Return (X, Y) of the center of cell containing provided text 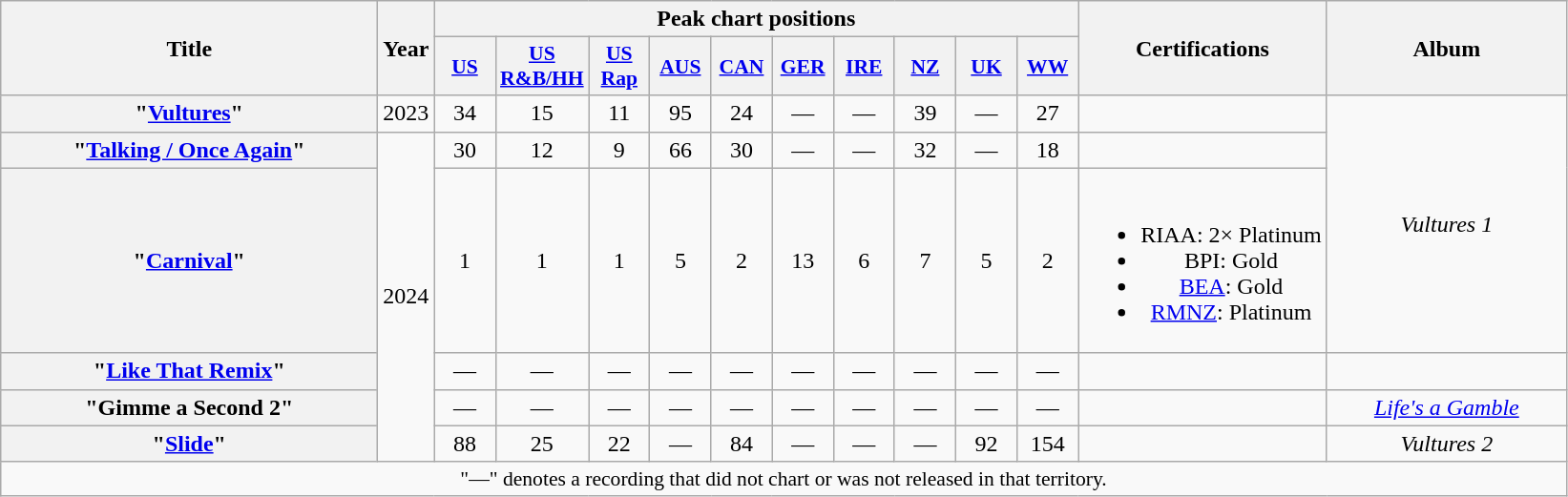
"Slide" (189, 444)
7 (925, 260)
UK (986, 67)
15 (542, 114)
84 (742, 444)
AUS (680, 67)
24 (742, 114)
"Like That Remix" (189, 371)
Title (189, 48)
RIAA: 2× PlatinumBPI: GoldBEA: GoldRMNZ: Platinum (1202, 260)
39 (925, 114)
USR&B/HH (542, 67)
Vultures 1 (1447, 224)
9 (619, 150)
88 (465, 444)
95 (680, 114)
6 (864, 260)
2023 (407, 114)
"Vultures" (189, 114)
27 (1048, 114)
92 (986, 444)
Life's a Gamble (1447, 407)
Vultures 2 (1447, 444)
Certifications (1202, 48)
WW (1048, 67)
"Carnival" (189, 260)
18 (1048, 150)
13 (803, 260)
11 (619, 114)
66 (680, 150)
2024 (407, 297)
"—" denotes a recording that did not chart or was not released in that territory. (784, 479)
NZ (925, 67)
12 (542, 150)
"Gimme a Second 2" (189, 407)
22 (619, 444)
IRE (864, 67)
"Talking / Once Again" (189, 150)
USRap (619, 67)
154 (1048, 444)
25 (542, 444)
CAN (742, 67)
US (465, 67)
34 (465, 114)
Peak chart positions (756, 19)
32 (925, 150)
Album (1447, 48)
Year (407, 48)
GER (803, 67)
